Locate the cell with the specified text and output its (x, y) center coordinate. 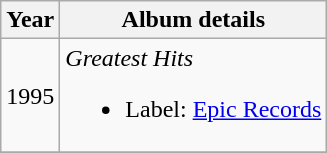
Greatest HitsLabel: Epic Records (194, 96)
Year (30, 20)
Album details (194, 20)
1995 (30, 96)
